Provide the (X, Y) coordinate of the cell's center where the given text is located.  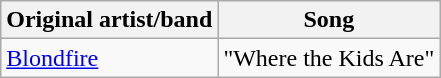
Song (329, 20)
Original artist/band (110, 20)
Blondfire (110, 58)
"Where the Kids Are" (329, 58)
